Search for the cell housing the specified text and yield its [x, y] center coordinate. 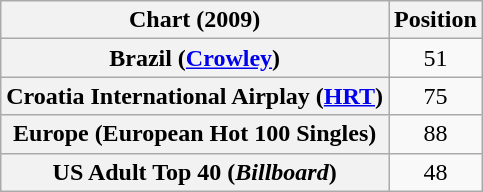
51 [436, 58]
Chart (2009) [195, 20]
Europe (European Hot 100 Singles) [195, 134]
Croatia International Airplay (HRT) [195, 96]
Position [436, 20]
75 [436, 96]
US Adult Top 40 (Billboard) [195, 172]
88 [436, 134]
Brazil (Crowley) [195, 58]
48 [436, 172]
